Locate the cell with the specified text and output its [X, Y] center coordinate. 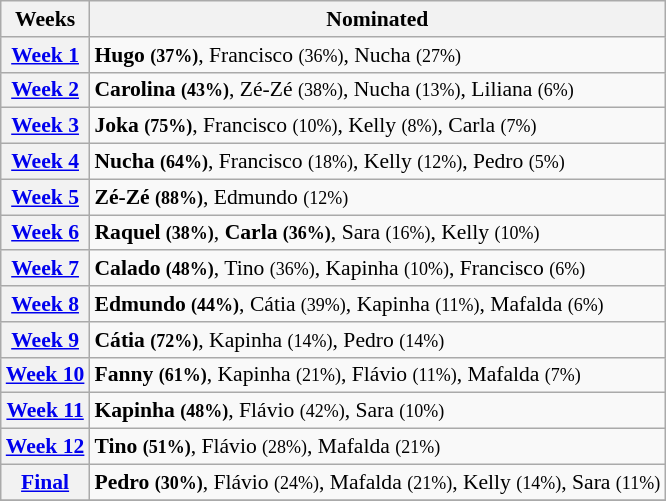
Final [46, 482]
Week 10 [46, 375]
Week 6 [46, 233]
Weeks [46, 19]
Week 9 [46, 340]
Calado (48%), Tino (36%), Kapinha (10%), Francisco (6%) [377, 269]
Week 4 [46, 162]
Tino (51%), Flávio (28%), Mafalda (21%) [377, 447]
Week 12 [46, 447]
Fanny (61%), Kapinha (21%), Flávio (11%), Mafalda (7%) [377, 375]
Joka (75%), Francisco (10%), Kelly (8%), Carla (7%) [377, 126]
Week 5 [46, 197]
Kapinha (48%), Flávio (42%), Sara (10%) [377, 411]
Edmundo (44%), Cátia (39%), Kapinha (11%), Mafalda (6%) [377, 304]
Week 7 [46, 269]
Raquel (38%), Carla (36%), Sara (16%), Kelly (10%) [377, 233]
Zé-Zé (88%), Edmundo (12%) [377, 197]
Hugo (37%), Francisco (36%), Nucha (27%) [377, 55]
Week 11 [46, 411]
Nominated [377, 19]
Week 3 [46, 126]
Carolina (43%), Zé-Zé (38%), Nucha (13%), Liliana (6%) [377, 90]
Week 1 [46, 55]
Pedro (30%), Flávio (24%), Mafalda (21%), Kelly (14%), Sara (11%) [377, 482]
Nucha (64%), Francisco (18%), Kelly (12%), Pedro (5%) [377, 162]
Week 8 [46, 304]
Week 2 [46, 90]
Cátia (72%), Kapinha (14%), Pedro (14%) [377, 340]
